Output the [x, y] coordinate of the center of the cell containing the given text.  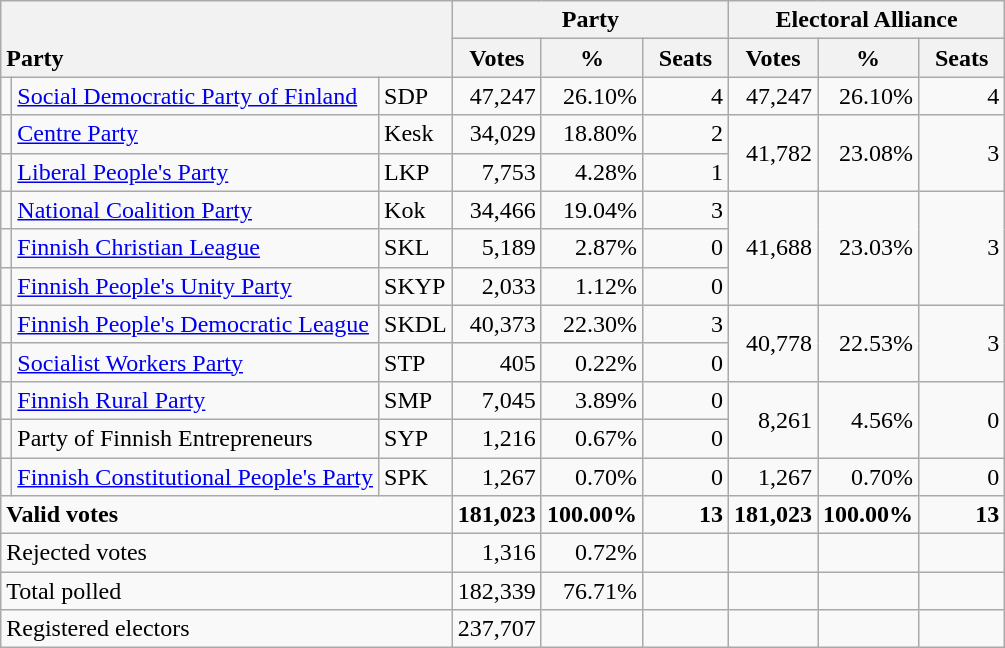
4.56% [868, 419]
40,373 [496, 324]
Kok [416, 210]
Centre Party [196, 134]
LKP [416, 172]
2 [685, 134]
0.67% [592, 438]
7,753 [496, 172]
1,316 [496, 553]
2.87% [592, 248]
Total polled [227, 591]
5,189 [496, 248]
Kesk [416, 134]
SKYP [416, 286]
National Coalition Party [196, 210]
SYP [416, 438]
18.80% [592, 134]
SKL [416, 248]
41,782 [772, 153]
22.30% [592, 324]
Liberal People's Party [196, 172]
3.89% [592, 400]
Finnish Rural Party [196, 400]
SDP [416, 96]
4.28% [592, 172]
237,707 [496, 629]
Finnish Christian League [196, 248]
Rejected votes [227, 553]
STP [416, 362]
40,778 [772, 343]
22.53% [868, 343]
23.03% [868, 248]
1,216 [496, 438]
Social Democratic Party of Finland [196, 96]
7,045 [496, 400]
19.04% [592, 210]
SPK [416, 477]
Registered electors [227, 629]
0.22% [592, 362]
405 [496, 362]
SMP [416, 400]
Electoral Alliance [866, 20]
1 [685, 172]
Finnish Constitutional People's Party [196, 477]
8,261 [772, 419]
0.72% [592, 553]
23.08% [868, 153]
34,466 [496, 210]
Socialist Workers Party [196, 362]
SKDL [416, 324]
2,033 [496, 286]
Finnish People's Unity Party [196, 286]
76.71% [592, 591]
182,339 [496, 591]
1.12% [592, 286]
34,029 [496, 134]
Party of Finnish Entrepreneurs [196, 438]
41,688 [772, 248]
Finnish People's Democratic League [196, 324]
Valid votes [227, 515]
